Determine the [x, y] coordinate at the center of the cell enclosing the given text.  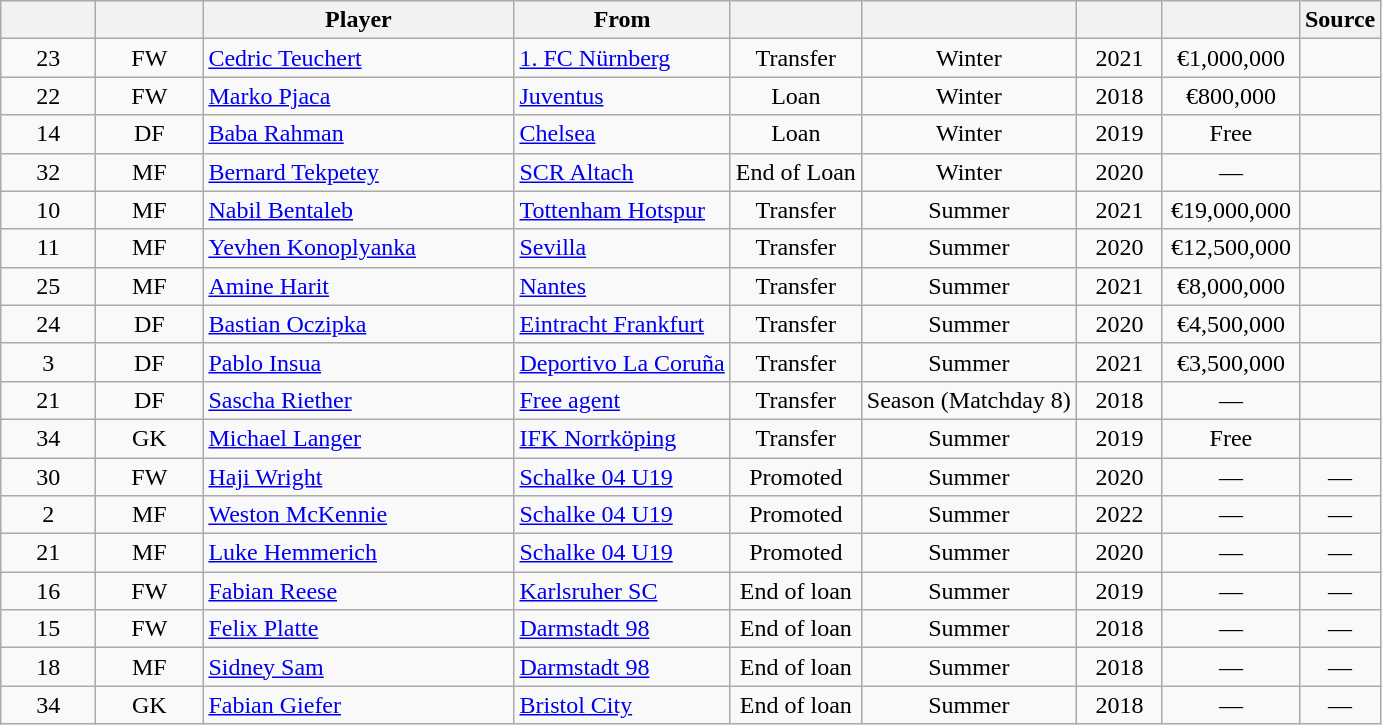
30 [48, 477]
IFK Norrköping [622, 438]
32 [48, 172]
Felix Platte [358, 629]
Bernard Tekpetey [358, 172]
€8,000,000 [1230, 286]
Chelsea [622, 134]
Pablo Insua [358, 362]
SCR Altach [622, 172]
2022 [1119, 515]
€1,000,000 [1230, 58]
Sevilla [622, 248]
Player [358, 20]
Fabian Giefer [358, 705]
10 [48, 210]
Marko Pjaca [358, 96]
Free agent [622, 400]
Amine Harit [358, 286]
Bristol City [622, 705]
18 [48, 667]
Sascha Riether [358, 400]
Michael Langer [358, 438]
Juventus [622, 96]
€3,500,000 [1230, 362]
Weston McKennie [358, 515]
€12,500,000 [1230, 248]
Nantes [622, 286]
2 [48, 515]
Luke Hemmerich [358, 553]
11 [48, 248]
24 [48, 324]
Fabian Reese [358, 591]
15 [48, 629]
Eintracht Frankfurt [622, 324]
Bastian Oczipka [358, 324]
Haji Wright [358, 477]
1. FC Nürnberg [622, 58]
End of Loan [796, 172]
Sidney Sam [358, 667]
€4,500,000 [1230, 324]
25 [48, 286]
14 [48, 134]
Yevhen Konoplyanka [358, 248]
Nabil Bentaleb [358, 210]
23 [48, 58]
Deportivo La Coruña [622, 362]
Baba Rahman [358, 134]
Cedric Teuchert [358, 58]
22 [48, 96]
€19,000,000 [1230, 210]
Karlsruher SC [622, 591]
From [622, 20]
16 [48, 591]
Season (Matchday 8) [968, 400]
Tottenham Hotspur [622, 210]
3 [48, 362]
Source [1340, 20]
€800,000 [1230, 96]
